Find where the given text appears and provide that cell's center as (X, Y) coordinate. 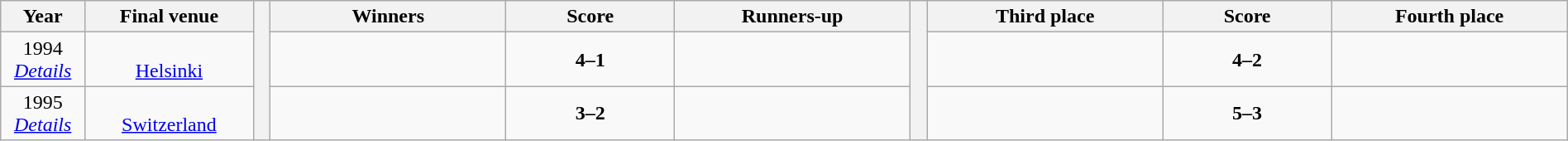
Third place (1045, 17)
Runners-up (792, 17)
1994 Details (43, 60)
Year (43, 17)
Winners (389, 17)
Switzerland (170, 113)
Helsinki (170, 60)
Final venue (170, 17)
5–3 (1247, 113)
3–2 (590, 113)
Fourth place (1449, 17)
1995 Details (43, 113)
4–2 (1247, 60)
4–1 (590, 60)
